Return the [x, y] coordinate for the center point of the cell that contains the specified text.  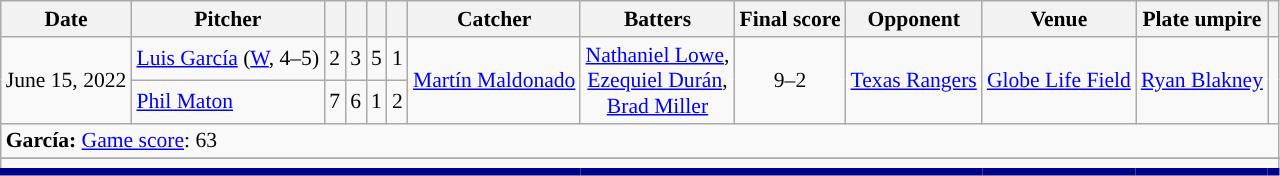
Batters [657, 19]
Luis García (W, 4–5) [228, 58]
7 [334, 102]
Phil Maton [228, 102]
June 15, 2022 [66, 80]
3 [356, 58]
Opponent [914, 19]
5 [376, 58]
García: Game score: 63 [640, 141]
Date [66, 19]
Nathaniel Lowe, Ezequiel Durán, Brad Miller [657, 80]
Plate umpire [1202, 19]
Venue [1059, 19]
Martín Maldonado [494, 80]
Globe Life Field [1059, 80]
Final score [790, 19]
Catcher [494, 19]
6 [356, 102]
Texas Rangers [914, 80]
9–2 [790, 80]
Pitcher [228, 19]
Ryan Blakney [1202, 80]
